For the text-containing cell, return its midpoint in [X, Y] coordinate format. 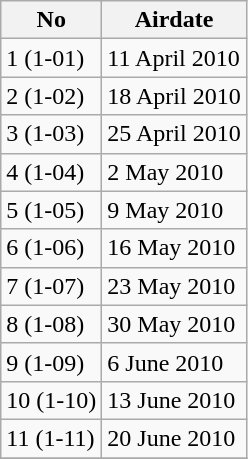
1 (1-01) [52, 58]
10 (1-10) [52, 400]
9 May 2010 [174, 210]
6 June 2010 [174, 362]
18 April 2010 [174, 96]
13 June 2010 [174, 400]
4 (1-04) [52, 172]
20 June 2010 [174, 438]
6 (1-06) [52, 248]
3 (1-03) [52, 134]
11 April 2010 [174, 58]
7 (1-07) [52, 286]
Airdate [174, 20]
5 (1-05) [52, 210]
30 May 2010 [174, 324]
23 May 2010 [174, 286]
8 (1-08) [52, 324]
2 (1-02) [52, 96]
No [52, 20]
25 April 2010 [174, 134]
16 May 2010 [174, 248]
2 May 2010 [174, 172]
9 (1-09) [52, 362]
11 (1-11) [52, 438]
